Return the (x, y) coordinate for the center point of the cell that contains the specified text.  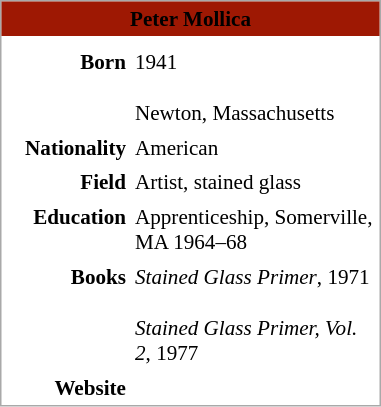
Peter Mollica (191, 19)
Apprenticeship, Somerville, MA 1964–68 (254, 230)
Stained Glass Primer, 1971Stained Glass Primer, Vol. 2, 1977 (254, 316)
Website (66, 387)
Born (66, 88)
American (254, 147)
Education (66, 230)
Artist, stained glass (254, 182)
Field (66, 182)
Books (66, 316)
Nationality (66, 147)
1941Newton, Massachusetts (254, 88)
